Locate the cell with the specified text and output its (x, y) center coordinate. 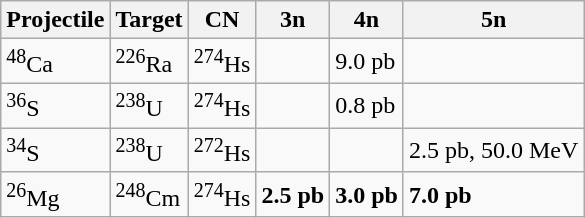
36S (56, 106)
7.0 pb (493, 194)
9.0 pb (367, 62)
4n (367, 20)
0.8 pb (367, 106)
5n (493, 20)
248Cm (149, 194)
2.5 pb, 50.0 MeV (493, 150)
34S (56, 150)
3.0 pb (367, 194)
3n (293, 20)
Target (149, 20)
226Ra (149, 62)
272Hs (222, 150)
Projectile (56, 20)
2.5 pb (293, 194)
26Mg (56, 194)
48Ca (56, 62)
CN (222, 20)
